Determine the [X, Y] coordinate at the center of the cell enclosing the given text.  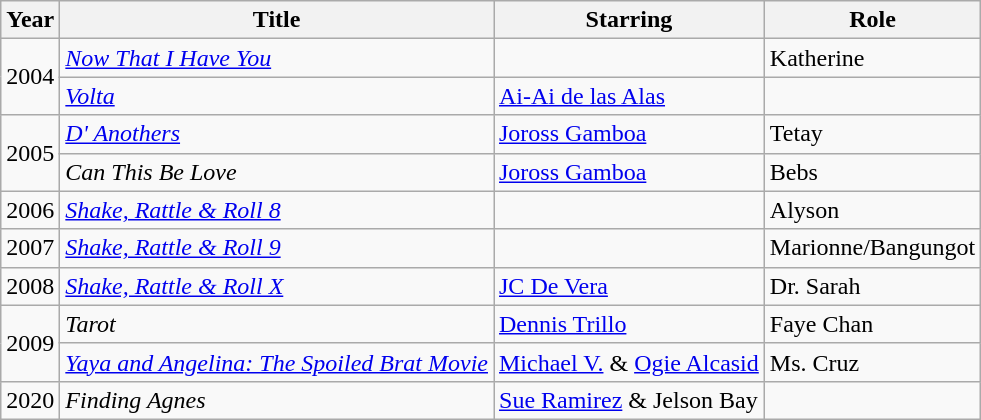
Title [277, 20]
Tarot [277, 324]
D' Anothers [277, 134]
Dr. Sarah [872, 286]
Finding Agnes [277, 400]
2020 [30, 400]
2007 [30, 248]
Now That I Have You [277, 58]
Shake, Rattle & Roll 9 [277, 248]
Shake, Rattle & Roll 8 [277, 210]
Michael V. & Ogie Alcasid [630, 362]
Tetay [872, 134]
Can This Be Love [277, 172]
2008 [30, 286]
Alyson [872, 210]
Starring [630, 20]
Ms. Cruz [872, 362]
Dennis Trillo [630, 324]
2004 [30, 77]
Sue Ramirez & Jelson Bay [630, 400]
Katherine [872, 58]
2005 [30, 153]
Bebs [872, 172]
Volta [277, 96]
Yaya and Angelina: The Spoiled Brat Movie [277, 362]
2006 [30, 210]
Role [872, 20]
Year [30, 20]
2009 [30, 343]
Faye Chan [872, 324]
Marionne/Bangungot [872, 248]
Shake, Rattle & Roll X [277, 286]
Ai-Ai de las Alas [630, 96]
JC De Vera [630, 286]
